Capture the cell that displays the provided text and extract its (x, y) central coordinate. 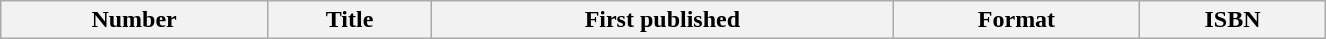
Format (1017, 20)
First published (662, 20)
ISBN (1232, 20)
Title (350, 20)
Number (134, 20)
